Output the (X, Y) coordinate of the center of the cell containing the given text.  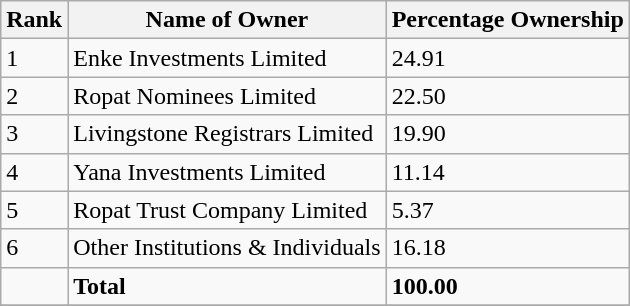
Enke Investments Limited (227, 58)
Ropat Nominees Limited (227, 96)
Rank (34, 20)
Percentage Ownership (508, 20)
5 (34, 210)
Yana Investments Limited (227, 172)
Livingstone Registrars Limited (227, 134)
Name of Owner (227, 20)
3 (34, 134)
4 (34, 172)
19.90 (508, 134)
5.37 (508, 210)
2 (34, 96)
100.00 (508, 286)
Ropat Trust Company Limited (227, 210)
24.91 (508, 58)
1 (34, 58)
Other Institutions & Individuals (227, 248)
11.14 (508, 172)
22.50 (508, 96)
6 (34, 248)
16.18 (508, 248)
Total (227, 286)
